Provide the [x, y] coordinate of the cell's center where the given text is located.  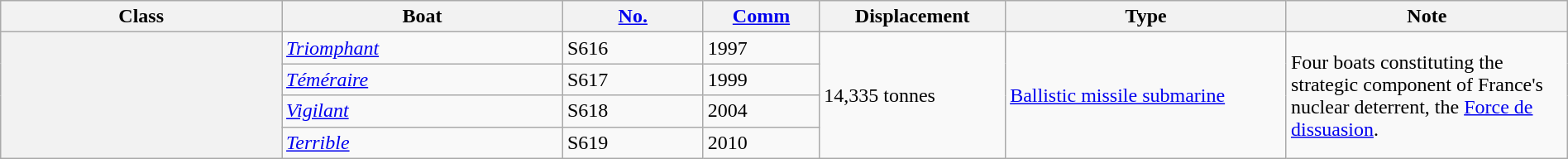
Note [1427, 17]
S617 [633, 79]
Terrible [423, 142]
Triomphant [423, 48]
1999 [761, 79]
S619 [633, 142]
S616 [633, 48]
Four boats constituting the strategic component of France's nuclear deterrent, the Force de dissuasion. [1427, 95]
Boat [423, 17]
1997 [761, 48]
S618 [633, 111]
Comm [761, 17]
2010 [761, 142]
No. [633, 17]
Displacement [913, 17]
Vigilant [423, 111]
Type [1146, 17]
2004 [761, 111]
Class [141, 17]
Téméraire [423, 79]
14,335 tonnes [913, 95]
Ballistic missile submarine [1146, 95]
